Output the [x, y] coordinate of the center of the cell containing the given text.  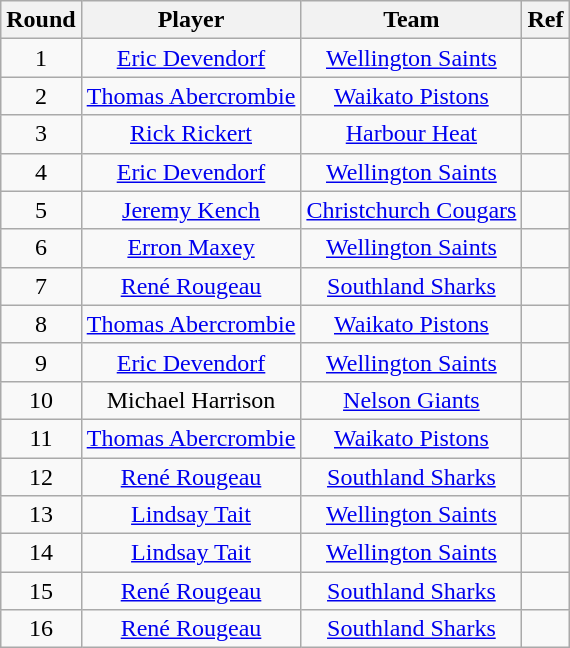
Jeremy Kench [191, 210]
4 [41, 172]
16 [41, 629]
Ref [546, 20]
Rick Rickert [191, 134]
12 [41, 477]
Christchurch Cougars [412, 210]
13 [41, 515]
6 [41, 248]
Erron Maxey [191, 248]
8 [41, 324]
1 [41, 58]
3 [41, 134]
Michael Harrison [191, 400]
10 [41, 400]
Team [412, 20]
14 [41, 553]
9 [41, 362]
5 [41, 210]
15 [41, 591]
7 [41, 286]
Player [191, 20]
Harbour Heat [412, 134]
Round [41, 20]
2 [41, 96]
Nelson Giants [412, 400]
11 [41, 438]
